Search for the cell housing the specified text and yield its [X, Y] center coordinate. 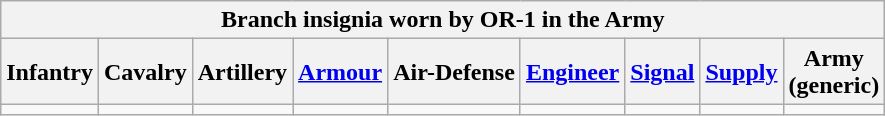
Signal [662, 72]
Air-Defense [454, 72]
Armour [340, 72]
Branch insignia worn by OR-1 in the Army [443, 20]
Engineer [572, 72]
Artillery [242, 72]
Cavalry [145, 72]
Supply [742, 72]
Infantry [50, 72]
Army(generic) [834, 72]
